Output the (X, Y) coordinate of the center of the cell containing the given text.  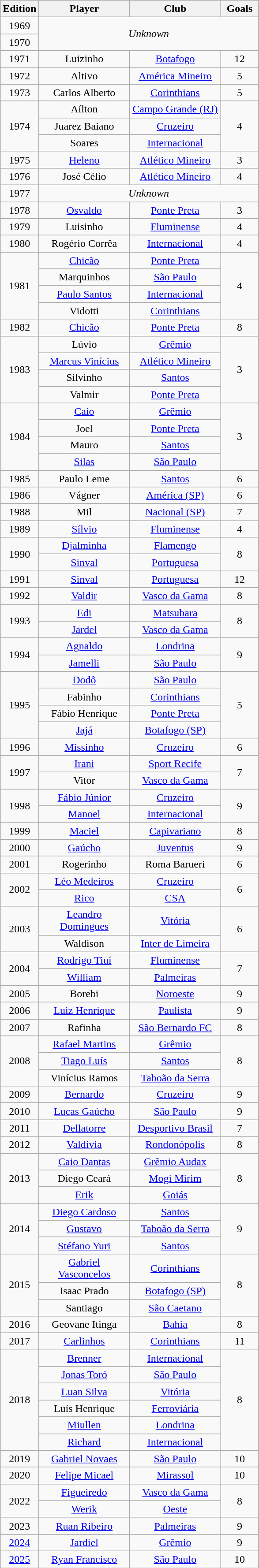
Richard (84, 1442)
Rico (84, 898)
2005 (19, 994)
Paulista (175, 1010)
Jajá (84, 730)
Gustavo (84, 1229)
Vinícius Ramos (84, 1078)
Roma Barueri (175, 864)
Agnaldo (84, 646)
1996 (19, 747)
1973 (19, 93)
Vágner (84, 495)
Luiz Henrique (84, 1010)
Grêmio Audax (175, 1162)
Silas (84, 462)
Mil (84, 512)
Marcus Vinícius (84, 361)
Capivariano (175, 831)
Gabriel Novaes (84, 1459)
2014 (19, 1229)
1997 (19, 772)
2011 (19, 1128)
Osvaldo (84, 210)
Dellatorre (84, 1128)
1989 (19, 529)
Mogi Mirim (175, 1178)
América (SP) (175, 495)
São Bernardo FC (175, 1028)
Lúvio (84, 344)
2024 (19, 1542)
2018 (19, 1400)
Edition (19, 9)
2007 (19, 1028)
2002 (19, 890)
Campo Grande (RJ) (175, 109)
2013 (19, 1178)
Altivo (84, 76)
2022 (19, 1501)
Joel (84, 428)
Jamelli (84, 663)
William (84, 977)
1988 (19, 512)
Rogério Corrêa (84, 244)
José Célio (84, 176)
1972 (19, 76)
1970 (19, 42)
Santiago (84, 1308)
Geovane Itinga (84, 1325)
1979 (19, 227)
Nacional (SP) (175, 512)
Stéfano Yuri (84, 1245)
1983 (19, 369)
2006 (19, 1010)
2020 (19, 1475)
Juventus (175, 848)
Jonas Toró (84, 1375)
Player (84, 9)
2023 (19, 1526)
Vidotti (84, 311)
Carlos Alberto (84, 93)
Léo Medeiros (84, 881)
1982 (19, 328)
1991 (19, 579)
2001 (19, 864)
Bahia (175, 1325)
Valmir (84, 395)
Rondonópolis (175, 1145)
Rodrigo Tiuí (84, 960)
1992 (19, 596)
1999 (19, 831)
Erik (84, 1195)
Sport Recife (175, 764)
Inter de Limeira (175, 943)
Caio (84, 411)
1986 (19, 495)
1990 (19, 554)
1971 (19, 59)
Fábio Henrique (84, 713)
Paulo Santos (84, 294)
2008 (19, 1061)
Luizinho (84, 59)
Ruan Ribeiro (84, 1526)
Borebi (84, 994)
Valdívia (84, 1145)
2016 (19, 1325)
Gabriel Vasconcelos (84, 1268)
Missinho (84, 747)
Miullen (84, 1425)
Marquinhos (84, 277)
Rogerinho (84, 864)
Waldison (84, 943)
Heleno (84, 160)
1980 (19, 244)
2000 (19, 848)
Valdir (84, 596)
Fabinho (84, 696)
Maciel (84, 831)
1984 (19, 436)
Fábio Júnior (84, 797)
2025 (19, 1559)
Vitor (84, 781)
Noroeste (175, 994)
Felipe Micael (84, 1475)
Edi (84, 613)
2012 (19, 1145)
1977 (19, 193)
Jardel (84, 629)
2017 (19, 1341)
Mirassol (175, 1475)
Sílvio (84, 529)
Diego Ceará (84, 1178)
Botafogo (175, 59)
1969 (19, 26)
Rafinha (84, 1028)
Diego Cardoso (84, 1212)
Luís Henrique (84, 1408)
Leandro Domingues (84, 920)
2003 (19, 929)
Werik (84, 1509)
Matsubara (175, 613)
1974 (19, 126)
Club (175, 9)
Rafael Martins (84, 1044)
2010 (19, 1111)
Figueiredo (84, 1492)
Goiás (175, 1195)
Juarez Baiano (84, 126)
Isaac Prado (84, 1291)
Lucas Gaúcho (84, 1111)
Gaúcho (84, 848)
1994 (19, 655)
Dodô (84, 680)
Ryan Francisco (84, 1559)
1976 (19, 176)
América Mineiro (175, 76)
Bernardo (84, 1095)
Caio Dantas (84, 1162)
Flamengo (175, 546)
2019 (19, 1459)
Desportivo Brasil (175, 1128)
Manoel (84, 814)
Silvinho (84, 378)
Oeste (175, 1509)
2009 (19, 1095)
CSA (175, 898)
1978 (19, 210)
1975 (19, 160)
Aílton (84, 109)
2015 (19, 1285)
Luan Silva (84, 1392)
1998 (19, 806)
Tiago Luís (84, 1061)
11 (240, 1341)
Paulo Leme (84, 478)
São Caetano (175, 1308)
Carlinhos (84, 1341)
Soares (84, 143)
1981 (19, 286)
Djalminha (84, 546)
1993 (19, 621)
1985 (19, 478)
Ferroviária (175, 1408)
1995 (19, 705)
Irani (84, 764)
Jardiel (84, 1542)
Brenner (84, 1358)
Luisinho (84, 227)
Goals (240, 9)
Mauro (84, 445)
2004 (19, 968)
